Determine the [x, y] coordinate at the center of the cell enclosing the given text.  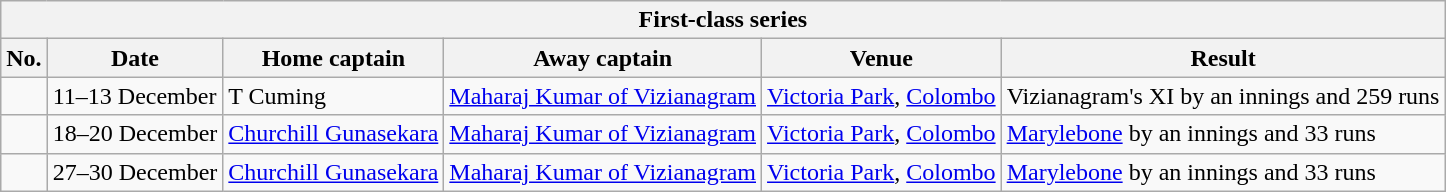
Result [1223, 58]
Vizianagram's XI by an innings and 259 runs [1223, 96]
Home captain [334, 58]
Away captain [603, 58]
No. [24, 58]
T Cuming [334, 96]
27–30 December [135, 172]
First-class series [723, 20]
Date [135, 58]
Venue [882, 58]
18–20 December [135, 134]
11–13 December [135, 96]
